Find where the given text appears and provide that cell's center as (X, Y) coordinate. 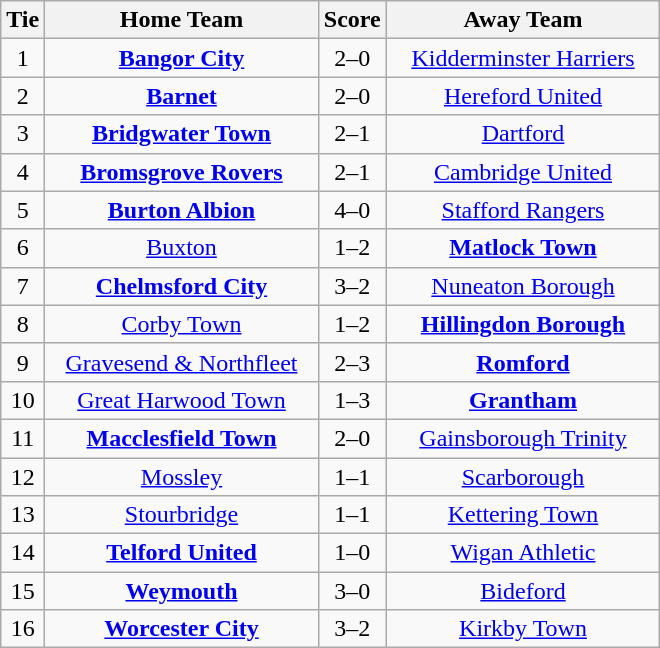
13 (23, 515)
Away Team (523, 20)
1 (23, 58)
Macclesfield Town (182, 438)
4 (23, 172)
Tie (23, 20)
7 (23, 286)
12 (23, 477)
Bromsgrove Rovers (182, 172)
1–0 (352, 553)
15 (23, 591)
Buxton (182, 248)
16 (23, 629)
Kirkby Town (523, 629)
Great Harwood Town (182, 400)
3–0 (352, 591)
Score (352, 20)
Cambridge United (523, 172)
Stourbridge (182, 515)
2–3 (352, 362)
Stafford Rangers (523, 210)
Matlock Town (523, 248)
Wigan Athletic (523, 553)
Gainsborough Trinity (523, 438)
Bideford (523, 591)
Chelmsford City (182, 286)
Romford (523, 362)
5 (23, 210)
Scarborough (523, 477)
Worcester City (182, 629)
8 (23, 324)
Kidderminster Harriers (523, 58)
Hereford United (523, 96)
Grantham (523, 400)
Burton Albion (182, 210)
Home Team (182, 20)
14 (23, 553)
Nuneaton Borough (523, 286)
Bridgwater Town (182, 134)
9 (23, 362)
Telford United (182, 553)
Gravesend & Northfleet (182, 362)
Kettering Town (523, 515)
3 (23, 134)
Dartford (523, 134)
10 (23, 400)
Bangor City (182, 58)
1–3 (352, 400)
2 (23, 96)
Weymouth (182, 591)
Hillingdon Borough (523, 324)
Barnet (182, 96)
6 (23, 248)
Mossley (182, 477)
Corby Town (182, 324)
4–0 (352, 210)
11 (23, 438)
